Capture the cell that displays the provided text and extract its (x, y) central coordinate. 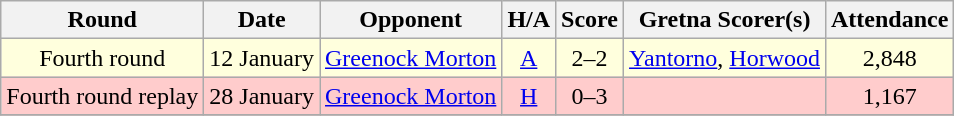
Attendance (889, 20)
12 January (262, 58)
H/A (529, 20)
Yantorno, Horwood (725, 58)
Gretna Scorer(s) (725, 20)
Score (590, 20)
Opponent (411, 20)
Date (262, 20)
A (529, 58)
Round (102, 20)
2–2 (590, 58)
Fourth round replay (102, 96)
1,167 (889, 96)
28 January (262, 96)
0–3 (590, 96)
H (529, 96)
Fourth round (102, 58)
2,848 (889, 58)
